Detect which cell encompasses the target text, then output its [x, y] center coordinate. 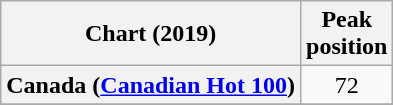
Canada (Canadian Hot 100) [151, 85]
Chart (2019) [151, 34]
72 [347, 85]
Peakposition [347, 34]
